Scan for the cell matching the given text and deliver its [X, Y] coordinate at center. 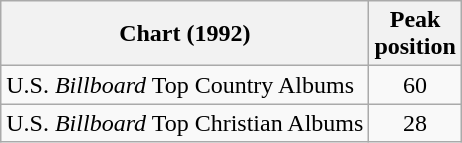
U.S. Billboard Top Country Albums [185, 85]
28 [415, 123]
U.S. Billboard Top Christian Albums [185, 123]
60 [415, 85]
Chart (1992) [185, 34]
Peakposition [415, 34]
